Provide the (X, Y) coordinate of the cell's center where the given text is located.  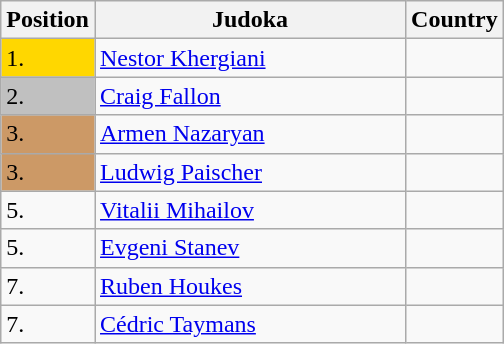
2. (48, 96)
Armen Nazaryan (250, 134)
Ludwig Paischer (250, 172)
Evgeni Stanev (250, 248)
Vitalii Mihailov (250, 210)
Craig Fallon (250, 96)
Ruben Houkes (250, 286)
Position (48, 20)
1. (48, 58)
Country (455, 20)
Nestor Khergiani (250, 58)
Judoka (250, 20)
Cédric Taymans (250, 324)
